Provide the [X, Y] coordinate of the cell's center where the given text is located.  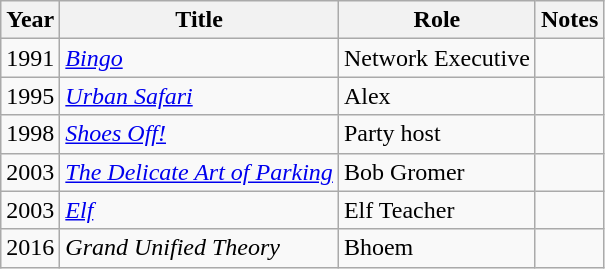
Bhoem [436, 248]
2016 [30, 248]
1991 [30, 58]
Urban Safari [200, 96]
Party host [436, 134]
Shoes Off! [200, 134]
Grand Unified Theory [200, 248]
Elf Teacher [436, 210]
1998 [30, 134]
Alex [436, 96]
Bingo [200, 58]
Network Executive [436, 58]
Bob Gromer [436, 172]
Role [436, 20]
The Delicate Art of Parking [200, 172]
Title [200, 20]
Elf [200, 210]
Notes [569, 20]
1995 [30, 96]
Year [30, 20]
